Capture the cell that displays the provided text and extract its (x, y) central coordinate. 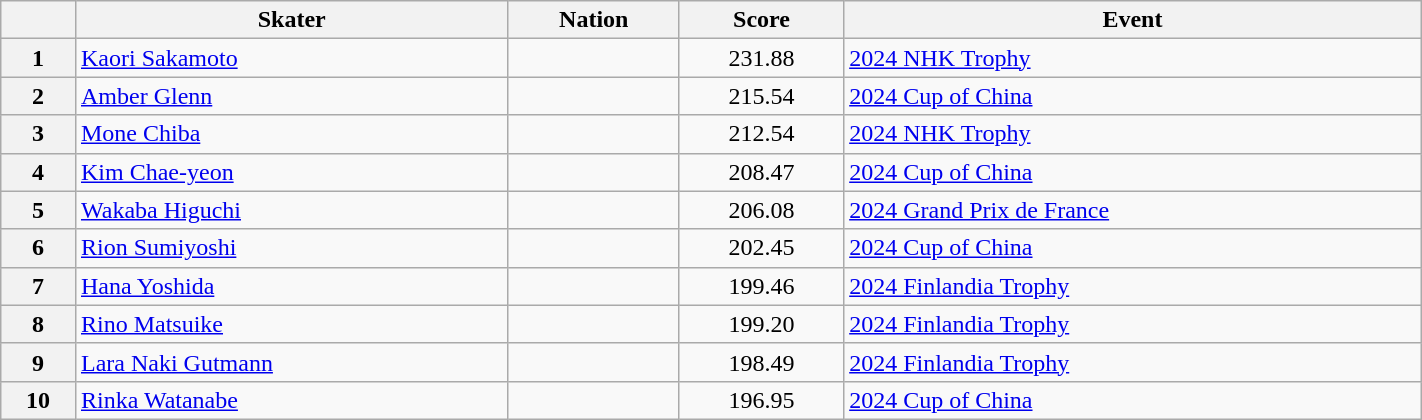
202.45 (761, 248)
1 (38, 58)
2 (38, 96)
4 (38, 172)
Event (1133, 20)
Rinka Watanabe (292, 400)
8 (38, 324)
215.54 (761, 96)
231.88 (761, 58)
Skater (292, 20)
196.95 (761, 400)
10 (38, 400)
Hana Yoshida (292, 286)
7 (38, 286)
Mone Chiba (292, 134)
199.20 (761, 324)
206.08 (761, 210)
3 (38, 134)
199.46 (761, 286)
198.49 (761, 362)
Rino Matsuike (292, 324)
Score (761, 20)
5 (38, 210)
Wakaba Higuchi (292, 210)
6 (38, 248)
2024 Grand Prix de France (1133, 210)
Nation (594, 20)
Kim Chae-yeon (292, 172)
Kaori Sakamoto (292, 58)
Amber Glenn (292, 96)
212.54 (761, 134)
9 (38, 362)
Rion Sumiyoshi (292, 248)
Lara Naki Gutmann (292, 362)
208.47 (761, 172)
